Pinpoint the cell where the given text exists, returning its (x, y) midpoint coordinate. 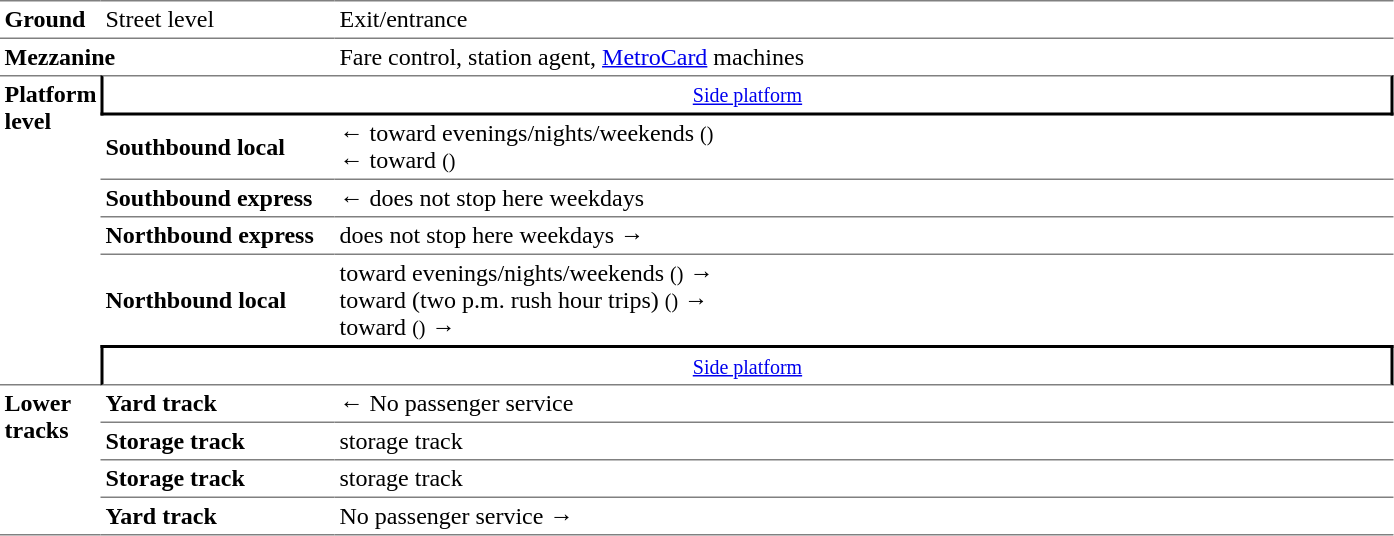
does not stop here weekdays → (864, 235)
Platform level (50, 230)
Southbound express (218, 197)
← does not stop here weekdays (864, 197)
No passenger service → (864, 517)
Ground (50, 19)
Lower tracks (50, 461)
Southbound local (218, 148)
← No passenger service (864, 405)
Fare control, station agent, MetroCard machines (864, 57)
Northbound express (218, 235)
Exit/entrance (864, 19)
← toward evenings/nights/weekends ()← toward () (864, 148)
toward evenings/nights/weekends () → toward (two p.m. rush hour trips) () → toward () → (864, 300)
Northbound local (218, 300)
Mezzanine (168, 57)
Street level (218, 19)
